Extract the (X, Y) coordinate from the center of the cell holding the provided text.  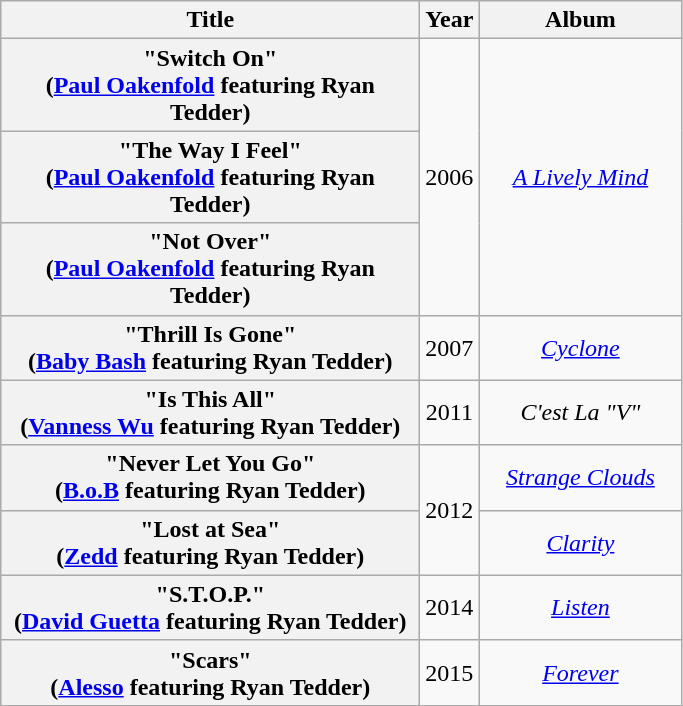
"Is This All"(Vanness Wu featuring Ryan Tedder) (210, 412)
Cyclone (580, 348)
"The Way I Feel"(Paul Oakenfold featuring Ryan Tedder) (210, 177)
2014 (450, 608)
Album (580, 20)
2007 (450, 348)
2006 (450, 177)
Clarity (580, 542)
Title (210, 20)
2012 (450, 510)
A Lively Mind (580, 177)
"Lost at Sea"(Zedd featuring Ryan Tedder) (210, 542)
"Switch On"(Paul Oakenfold featuring Ryan Tedder) (210, 85)
Listen (580, 608)
Forever (580, 672)
Year (450, 20)
"Never Let You Go"(B.o.B featuring Ryan Tedder) (210, 478)
2015 (450, 672)
Strange Clouds (580, 478)
C'est La "V" (580, 412)
"Scars"(Alesso featuring Ryan Tedder) (210, 672)
2011 (450, 412)
"Thrill Is Gone"(Baby Bash featuring Ryan Tedder) (210, 348)
"Not Over"(Paul Oakenfold featuring Ryan Tedder) (210, 269)
"S.T.O.P."(David Guetta featuring Ryan Tedder) (210, 608)
